From the cell containing the given text, extract its center point as [X, Y] coordinate. 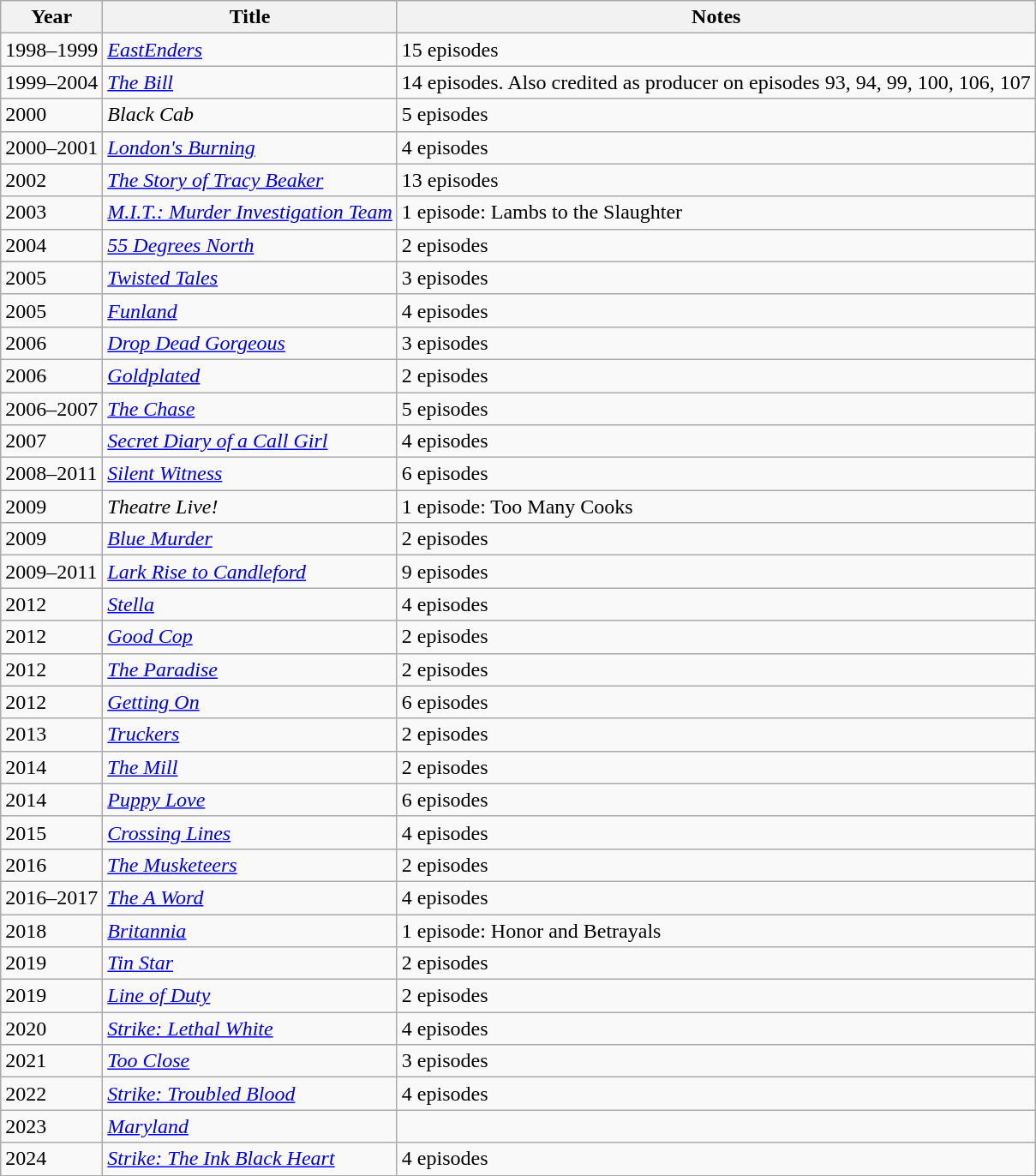
1998–1999 [51, 50]
Crossing Lines [250, 832]
2020 [51, 1029]
Year [51, 17]
2023 [51, 1126]
9 episodes [716, 572]
Funland [250, 310]
The Mill [250, 767]
2016–2017 [51, 897]
The Musketeers [250, 865]
Title [250, 17]
EastEnders [250, 50]
2000 [51, 115]
2022 [51, 1094]
2016 [51, 865]
2003 [51, 213]
2013 [51, 735]
M.I.T.: Murder Investigation Team [250, 213]
The Paradise [250, 669]
Strike: Lethal White [250, 1029]
1 episode: Lambs to the Slaughter [716, 213]
Puppy Love [250, 800]
Britannia [250, 930]
14 episodes. Also credited as producer on episodes 93, 94, 99, 100, 106, 107 [716, 82]
Getting On [250, 702]
The A Word [250, 897]
2009–2011 [51, 572]
2006–2007 [51, 409]
Too Close [250, 1061]
55 Degrees North [250, 245]
The Bill [250, 82]
2021 [51, 1061]
2000–2001 [51, 147]
2007 [51, 441]
London's Burning [250, 147]
Notes [716, 17]
The Story of Tracy Beaker [250, 180]
2004 [51, 245]
Drop Dead Gorgeous [250, 343]
Secret Diary of a Call Girl [250, 441]
Theatre Live! [250, 507]
15 episodes [716, 50]
1 episode: Too Many Cooks [716, 507]
Strike: The Ink Black Heart [250, 1159]
Stella [250, 604]
Goldplated [250, 375]
1 episode: Honor and Betrayals [716, 930]
Black Cab [250, 115]
Good Cop [250, 637]
2018 [51, 930]
Truckers [250, 735]
2002 [51, 180]
2008–2011 [51, 474]
Silent Witness [250, 474]
13 episodes [716, 180]
Twisted Tales [250, 278]
Blue Murder [250, 539]
2024 [51, 1159]
2015 [51, 832]
Tin Star [250, 963]
Line of Duty [250, 996]
1999–2004 [51, 82]
Strike: Troubled Blood [250, 1094]
Maryland [250, 1126]
The Chase [250, 409]
Lark Rise to Candleford [250, 572]
